From the cell containing the given text, extract its center point as (x, y) coordinate. 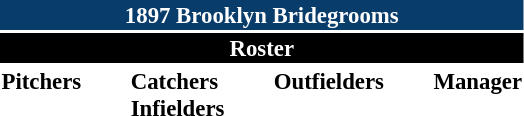
1897 Brooklyn Bridegrooms (262, 15)
Roster (262, 48)
